Identify which cell holds the provided text, then report its [x, y] central coordinate. 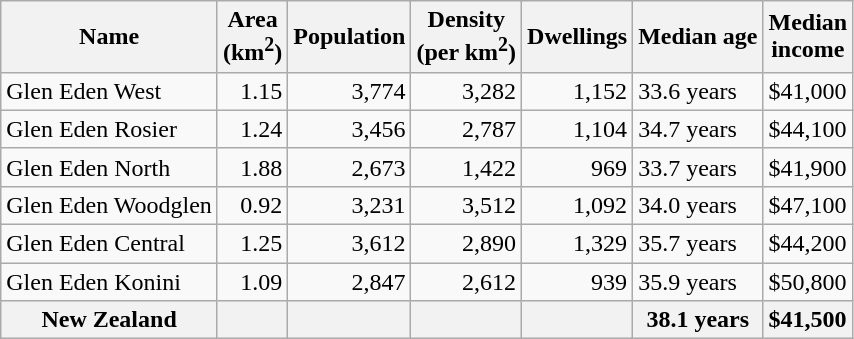
Name [110, 37]
$41,500 [808, 320]
35.7 years [698, 244]
$47,100 [808, 205]
1,152 [578, 91]
1.15 [252, 91]
Median age [698, 37]
3,612 [350, 244]
Glen Eden Konini [110, 282]
3,456 [350, 129]
34.7 years [698, 129]
2,612 [466, 282]
Glen Eden West [110, 91]
$41,900 [808, 167]
1.09 [252, 282]
$44,200 [808, 244]
35.9 years [698, 282]
Density(per km2) [466, 37]
Glen Eden North [110, 167]
Glen Eden Rosier [110, 129]
969 [578, 167]
Medianincome [808, 37]
1.24 [252, 129]
939 [578, 282]
3,231 [350, 205]
Population [350, 37]
Dwellings [578, 37]
1,422 [466, 167]
Glen Eden Central [110, 244]
0.92 [252, 205]
2,890 [466, 244]
Area(km2) [252, 37]
1,092 [578, 205]
3,282 [466, 91]
3,512 [466, 205]
$44,100 [808, 129]
New Zealand [110, 320]
1,104 [578, 129]
2,673 [350, 167]
3,774 [350, 91]
1.25 [252, 244]
33.6 years [698, 91]
$41,000 [808, 91]
Glen Eden Woodglen [110, 205]
33.7 years [698, 167]
1.88 [252, 167]
$50,800 [808, 282]
1,329 [578, 244]
2,787 [466, 129]
38.1 years [698, 320]
2,847 [350, 282]
34.0 years [698, 205]
